Capture the cell that displays the provided text and extract its (x, y) central coordinate. 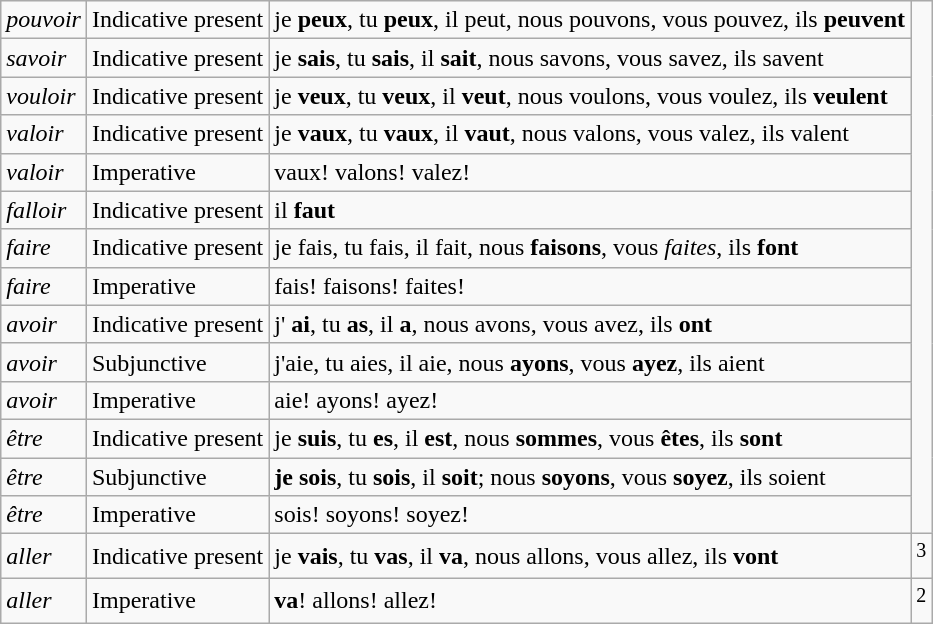
il faut (590, 210)
savoir (44, 58)
je fais, tu fais, il fait, nous faisons, vous faites, ils font (590, 248)
vouloir (44, 96)
pouvoir (44, 20)
va! allons! allez! (590, 600)
j'aie, tu aies, il aie, nous ayons, vous ayez, ils aient (590, 362)
falloir (44, 210)
3 (922, 556)
je sais, tu sais, il sait, nous savons, vous savez, ils savent (590, 58)
j' ai, tu as, il a, nous avons, vous avez, ils ont (590, 324)
fais! faisons! faites! (590, 286)
aie! ayons! ayez! (590, 400)
sois! soyons! soyez! (590, 515)
2 (922, 600)
je sois, tu sois, il soit; nous soyons, vous soyez, ils soient (590, 477)
je vais, tu vas, il va, nous allons, vous allez, ils vont (590, 556)
je vaux, tu vaux, il vaut, nous valons, vous valez, ils valent (590, 134)
je veux, tu veux, il veut, nous voulons, vous voulez, ils veulent (590, 96)
vaux! valons! valez! (590, 172)
je suis, tu es, il est, nous sommes, vous êtes, ils sont (590, 438)
je peux, tu peux, il peut, nous pouvons, vous pouvez, ils peuvent (590, 20)
